Locate the cell with the specified text and output its (X, Y) center coordinate. 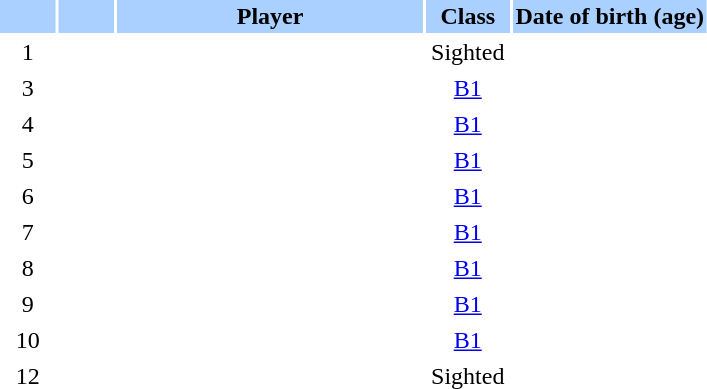
7 (28, 232)
Sighted (468, 52)
10 (28, 340)
8 (28, 268)
4 (28, 124)
5 (28, 160)
1 (28, 52)
Date of birth (age) (610, 16)
9 (28, 304)
Player (270, 16)
Class (468, 16)
6 (28, 196)
3 (28, 88)
